Output the (X, Y) coordinate of the center of the cell containing the given text.  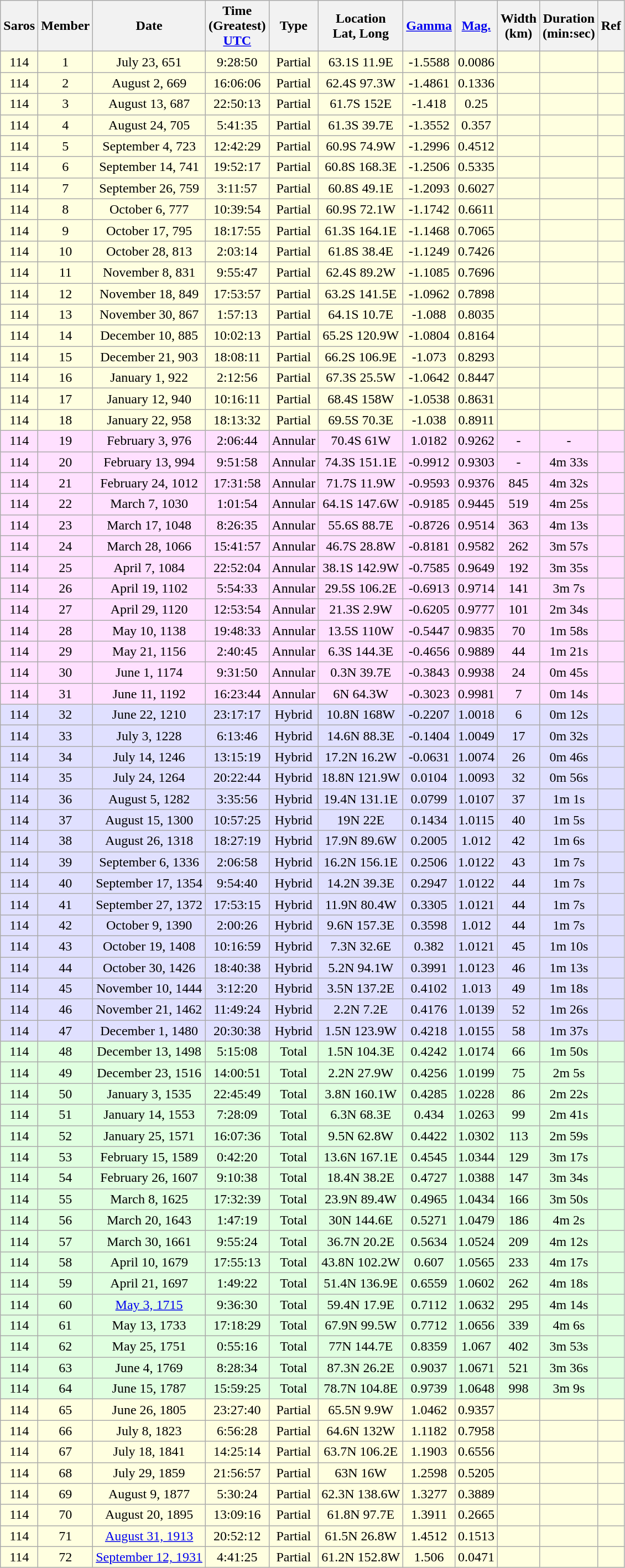
99 (519, 1115)
64.1S 10.7E (361, 315)
1.0524 (476, 1241)
0.5634 (429, 1241)
February 24, 1012 (149, 483)
61.7S 152E (361, 104)
59 (65, 1283)
20:30:38 (237, 1031)
18:13:32 (237, 420)
0.9938 (476, 673)
January 1, 922 (149, 378)
0.4422 (429, 1136)
September 27, 1372 (149, 904)
87.3N 26.2E (361, 1368)
January 12, 940 (149, 399)
519 (519, 504)
63N 16W (361, 1473)
1m 21s (569, 652)
-0.7585 (429, 567)
1.0602 (476, 1283)
1.0565 (476, 1262)
51.4N 136.9E (361, 1283)
August 31, 1913 (149, 1536)
23 (65, 525)
2m 5s (569, 1073)
October 19, 1408 (149, 946)
1.0074 (476, 757)
4m 33s (569, 462)
March 8, 1625 (149, 1199)
March 30, 1661 (149, 1241)
3m 17s (569, 1157)
16.2N 156.1E (361, 862)
1.0344 (476, 1157)
30 (65, 673)
July 29, 1859 (149, 1473)
0.7426 (476, 251)
54 (65, 1178)
18:40:38 (237, 968)
15:41:57 (237, 546)
1m 6s (569, 841)
November 30, 867 (149, 315)
59.4N 17.9E (361, 1304)
0.8035 (476, 315)
64.6N 132W (361, 1431)
0.2947 (429, 883)
Duration(min:sec) (569, 26)
5:30:24 (237, 1494)
17:31:58 (237, 483)
1.3277 (429, 1494)
2:12:56 (237, 378)
34 (65, 757)
0.6556 (476, 1452)
July 18, 1841 (149, 1452)
April 21, 1697 (149, 1283)
4m 18s (569, 1283)
0.4965 (429, 1199)
August 24, 705 (149, 125)
1:49:22 (237, 1283)
-0.3843 (429, 673)
61.2N 152.8W (361, 1557)
74.3S 151.1E (361, 462)
14.6N 88.3E (361, 736)
September 26, 759 (149, 188)
0.6559 (429, 1283)
18 (65, 420)
-1.0538 (429, 399)
3:11:57 (237, 188)
Mag. (476, 26)
18.4N 38.2E (361, 1178)
May 13, 1733 (149, 1326)
55.6S 88.7E (361, 525)
0.4512 (476, 146)
2.2N 7.2E (361, 1010)
14:00:51 (237, 1073)
0.4545 (429, 1157)
14.2N 39.3E (361, 883)
845 (519, 483)
March 7, 1030 (149, 504)
16:07:36 (237, 1136)
6.3N 68.3E (361, 1115)
1.0302 (476, 1136)
75 (519, 1073)
-1.038 (429, 420)
1.1182 (429, 1431)
4m 14s (569, 1304)
3m 34s (569, 1178)
2m 22s (569, 1094)
0m 45s (569, 673)
3:35:56 (237, 799)
3.8N 160.1W (361, 1094)
31 (65, 694)
0.4727 (429, 1178)
-0.0631 (429, 757)
47 (65, 1031)
-1.2506 (429, 167)
53 (65, 1157)
0.3N 39.7E (361, 673)
3m 36s (569, 1368)
April 19, 1102 (149, 588)
December 13, 1498 (149, 1052)
0.9714 (476, 588)
147 (519, 1178)
1 (65, 62)
August 26, 1318 (149, 841)
10:39:54 (237, 209)
5:54:33 (237, 588)
1.1903 (429, 1452)
10.8N 168W (361, 715)
192 (519, 567)
23.9N 89.4W (361, 1199)
0:42:20 (237, 1157)
-0.6205 (429, 609)
0.3598 (429, 925)
0.7712 (429, 1326)
0.434 (429, 1115)
3m 57s (569, 546)
January 22, 958 (149, 420)
78.7N 104.8E (361, 1389)
6.3S 144.3E (361, 652)
65 (65, 1410)
2:03:14 (237, 251)
0.9262 (476, 441)
2.2N 27.9W (361, 1073)
186 (519, 1220)
18.8N 121.9W (361, 778)
0.9889 (476, 652)
1.506 (429, 1557)
-1.0962 (429, 294)
-1.1468 (429, 230)
July 24, 1264 (149, 778)
1:57:13 (237, 315)
62 (65, 1347)
-0.8726 (429, 525)
July 23, 651 (149, 62)
48 (65, 1052)
9:55:47 (237, 272)
63.1S 11.9E (361, 62)
62.4S 97.3W (361, 83)
20 (65, 462)
March 17, 1048 (149, 525)
0.4256 (429, 1073)
-0.8181 (429, 546)
141 (519, 588)
86 (519, 1094)
-0.3023 (429, 694)
0.9357 (476, 1410)
11:49:24 (237, 1010)
5.2N 94.1W (361, 968)
0.3305 (429, 904)
60.9S 74.9W (361, 146)
19 (65, 441)
October 17, 795 (149, 230)
21.3S 2.9W (361, 609)
-1.0642 (429, 378)
0.2506 (429, 862)
August 2, 669 (149, 83)
13:09:16 (237, 1515)
April 10, 1679 (149, 1262)
0.9303 (476, 462)
12:53:54 (237, 609)
0.9649 (476, 567)
0.9445 (476, 504)
1:47:19 (237, 1220)
0m 14s (569, 694)
4m 2s (569, 1220)
63.2S 141.5E (361, 294)
16 (65, 378)
19N 22E (361, 820)
5:15:08 (237, 1052)
71 (65, 1536)
233 (519, 1262)
January 14, 1553 (149, 1115)
December 1, 1480 (149, 1031)
0.9739 (429, 1389)
May 10, 1138 (149, 630)
4 (65, 125)
1.0263 (476, 1115)
14:25:14 (237, 1452)
October 6, 777 (149, 209)
3:12:20 (237, 989)
11 (65, 272)
8:28:34 (237, 1368)
2:00:26 (237, 925)
0.8293 (476, 357)
15:59:25 (237, 1389)
25 (65, 567)
July 8, 1823 (149, 1431)
0.9037 (429, 1368)
0.8164 (476, 336)
LocationLat, Long (361, 26)
2:40:45 (237, 652)
November 21, 1462 (149, 1010)
1.3911 (429, 1515)
January 3, 1535 (149, 1094)
-1.3552 (429, 125)
17.9N 89.6W (361, 841)
1m 37s (569, 1031)
30N 144.6E (361, 1220)
October 9, 1390 (149, 925)
19:52:17 (237, 167)
0.357 (476, 125)
36 (65, 799)
13.6N 167.1E (361, 1157)
February 3, 976 (149, 441)
-1.1085 (429, 272)
12 (65, 294)
1.0174 (476, 1052)
Ref (611, 26)
December 10, 885 (149, 336)
1.013 (476, 989)
2 (65, 83)
4m 12s (569, 1241)
10:16:11 (237, 399)
2m 34s (569, 609)
29 (65, 652)
June 1, 1174 (149, 673)
-1.1249 (429, 251)
0.7958 (476, 1431)
10:02:13 (237, 336)
18:08:11 (237, 357)
57 (65, 1241)
67 (65, 1452)
20:52:12 (237, 1536)
1.0093 (476, 778)
4m 13s (569, 525)
1.0018 (476, 715)
0.382 (429, 946)
0.7065 (476, 230)
60.8S 168.3E (361, 167)
June 22, 1210 (149, 715)
0.9777 (476, 609)
62.3N 138.6W (361, 1494)
43.8N 102.2W (361, 1262)
1.0462 (429, 1410)
0.7696 (476, 272)
295 (519, 1304)
1.0228 (476, 1094)
-0.6913 (429, 588)
13 (65, 315)
0.25 (476, 104)
68 (65, 1473)
113 (519, 1136)
69 (65, 1494)
38 (65, 841)
3m 9s (569, 1389)
1.0656 (476, 1326)
February 15, 1589 (149, 1157)
1.0388 (476, 1178)
July 3, 1228 (149, 736)
60 (65, 1304)
1.0155 (476, 1031)
1.0123 (476, 968)
0.8631 (476, 399)
7.3N 32.6E (361, 946)
209 (519, 1241)
0.8447 (476, 378)
63.7N 106.2E (361, 1452)
9:10:38 (237, 1178)
-1.4861 (429, 83)
September 17, 1354 (149, 883)
-0.2207 (429, 715)
339 (519, 1326)
-1.2093 (429, 188)
0.4242 (429, 1052)
0m 12s (569, 715)
0.9514 (476, 525)
June 11, 1192 (149, 694)
23:27:40 (237, 1410)
50 (65, 1094)
-0.9185 (429, 504)
February 13, 994 (149, 462)
64 (65, 1389)
71.7S 11.9W (361, 483)
2m 59s (569, 1136)
0.2005 (429, 841)
39 (65, 862)
-0.1404 (429, 736)
1.0648 (476, 1389)
20:22:44 (237, 778)
-1.1742 (429, 209)
61 (65, 1326)
61.3S 164.1E (361, 230)
64.1S 147.6W (361, 504)
4:41:25 (237, 1557)
Gamma (429, 26)
17:53:15 (237, 904)
70.4S 61W (361, 441)
1m 5s (569, 820)
77N 144.7E (361, 1347)
May 25, 1751 (149, 1347)
August 15, 1300 (149, 820)
3.5N 137.2E (361, 989)
0.0799 (429, 799)
0.4102 (429, 989)
521 (519, 1368)
60.9S 72.1W (361, 209)
0.7898 (476, 294)
-1.5588 (429, 62)
65.2S 120.9W (361, 336)
1.5N 123.9W (361, 1031)
28 (65, 630)
-1.418 (429, 104)
October 28, 813 (149, 251)
0.9376 (476, 483)
9 (65, 230)
9:51:58 (237, 462)
0m 32s (569, 736)
65.5N 9.9W (361, 1410)
56 (65, 1220)
0.0471 (476, 1557)
11.9N 80.4W (361, 904)
0m 56s (569, 778)
April 29, 1120 (149, 609)
9.5N 62.8W (361, 1136)
3m 50s (569, 1199)
61.3S 39.7E (361, 125)
June 26, 1805 (149, 1410)
-1.2996 (429, 146)
September 6, 1336 (149, 862)
0.1336 (476, 83)
1.0182 (429, 441)
38.1S 142.9W (361, 567)
February 26, 1607 (149, 1178)
19:48:33 (237, 630)
0.6611 (476, 209)
-0.4656 (429, 652)
63 (65, 1368)
September 14, 741 (149, 167)
9.6N 157.3E (361, 925)
1.5N 104.3E (361, 1052)
166 (519, 1199)
October 30, 1426 (149, 968)
33 (65, 736)
55 (65, 1199)
1.0107 (476, 799)
1.0671 (476, 1368)
0.2665 (476, 1515)
17:55:13 (237, 1262)
1m 50s (569, 1052)
0.0086 (476, 62)
0m 46s (569, 757)
Saros (19, 26)
0.8911 (476, 420)
22:45:49 (237, 1094)
1m 58s (569, 630)
November 10, 1444 (149, 989)
36.7N 20.2E (361, 1241)
9:31:50 (237, 673)
69.5S 70.3E (361, 420)
December 21, 903 (149, 357)
0.9835 (476, 630)
21:56:57 (237, 1473)
72 (65, 1557)
51 (65, 1115)
August 20, 1895 (149, 1515)
0.5271 (429, 1220)
January 25, 1571 (149, 1136)
Member (65, 26)
21 (65, 483)
4m 6s (569, 1326)
402 (519, 1347)
3m 35s (569, 567)
16:23:44 (237, 694)
August 9, 1877 (149, 1494)
1.0139 (476, 1010)
0.1434 (429, 820)
June 15, 1787 (149, 1389)
0.5205 (476, 1473)
17:18:29 (237, 1326)
0.5335 (476, 167)
September 4, 723 (149, 146)
1.067 (476, 1347)
61.8N 97.7E (361, 1515)
0.4218 (429, 1031)
29.5S 106.2E (361, 588)
67.3S 25.5W (361, 378)
3m 53s (569, 1347)
0.4176 (429, 1010)
22:52:04 (237, 567)
3 (65, 104)
10 (65, 251)
61.8S 38.4E (361, 251)
June 4, 1769 (149, 1368)
Type (294, 26)
998 (519, 1389)
0.3889 (476, 1494)
5 (65, 146)
12:42:29 (237, 146)
17:53:57 (237, 294)
60.8S 49.1E (361, 188)
46.7S 28.8W (361, 546)
9:55:24 (237, 1241)
22:50:13 (237, 104)
9:36:30 (237, 1304)
6:13:46 (237, 736)
41 (65, 904)
1.0632 (476, 1304)
15 (65, 357)
0.1513 (476, 1536)
10:57:25 (237, 820)
December 23, 1516 (149, 1073)
1m 18s (569, 989)
May 3, 1715 (149, 1304)
10:16:59 (237, 946)
0.0104 (429, 778)
1:01:54 (237, 504)
8:26:35 (237, 525)
18:27:19 (237, 841)
November 8, 831 (149, 272)
November 18, 849 (149, 294)
1m 10s (569, 946)
1.0479 (476, 1220)
September 12, 1931 (149, 1557)
August 13, 687 (149, 104)
6:56:28 (237, 1431)
4m 25s (569, 504)
0.6027 (476, 188)
-1.0804 (429, 336)
3m 7s (569, 588)
1m 26s (569, 1010)
16:06:06 (237, 83)
March 28, 1066 (149, 546)
April 7, 1084 (149, 567)
68.4S 158W (361, 399)
101 (519, 609)
6N 64.3W (361, 694)
9:54:40 (237, 883)
1.0199 (476, 1073)
4m 32s (569, 483)
May 21, 1156 (149, 652)
Date (149, 26)
13:15:19 (237, 757)
March 20, 1643 (149, 1220)
Time(Greatest)UTC (237, 26)
66.2S 106.9E (361, 357)
1m 1s (569, 799)
14 (65, 336)
17.2N 16.2W (361, 757)
1.0434 (476, 1199)
9:28:50 (237, 62)
0.3991 (429, 968)
61.5N 26.8W (361, 1536)
8 (65, 209)
-1.073 (429, 357)
0.607 (429, 1262)
1.0115 (476, 820)
19.4N 131.1E (361, 799)
23:17:17 (237, 715)
13.5S 110W (361, 630)
22 (65, 504)
18:17:55 (237, 230)
1.2598 (429, 1473)
363 (519, 525)
35 (65, 778)
0.9981 (476, 694)
0.9582 (476, 546)
July 14, 1246 (149, 757)
27 (65, 609)
0.4285 (429, 1094)
67.9N 99.5W (361, 1326)
-0.9593 (429, 483)
2:06:58 (237, 862)
-0.5447 (429, 630)
0.7112 (429, 1304)
0.8359 (429, 1347)
August 5, 1282 (149, 799)
-0.9912 (429, 462)
Width(km) (519, 26)
7:28:09 (237, 1115)
5:41:35 (237, 125)
2:06:44 (237, 441)
-1.088 (429, 315)
1m 13s (569, 968)
4m 17s (569, 1262)
0:55:16 (237, 1347)
1.0049 (476, 736)
62.4S 89.2W (361, 272)
17:32:39 (237, 1199)
2m 41s (569, 1115)
129 (519, 1157)
1.4512 (429, 1536)
